Extract the (X, Y) coordinate from the center of the cell holding the provided text.  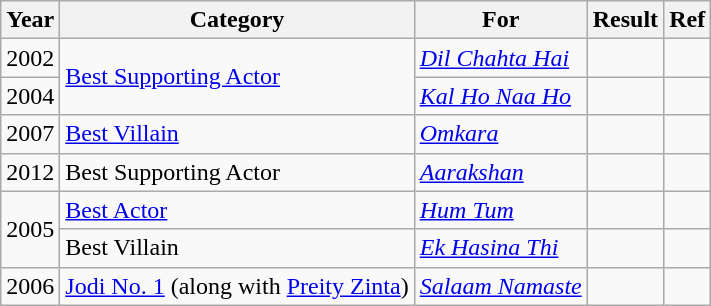
Best Actor (237, 210)
2005 (30, 229)
Year (30, 20)
For (500, 20)
Jodi No. 1 (along with Preity Zinta) (237, 286)
2007 (30, 134)
Omkara (500, 134)
Result (625, 20)
Category (237, 20)
2004 (30, 96)
Dil Chahta Hai (500, 58)
Salaam Namaste (500, 286)
Ref (688, 20)
Aarakshan (500, 172)
Hum Tum (500, 210)
2002 (30, 58)
Ek Hasina Thi (500, 248)
Kal Ho Naa Ho (500, 96)
2012 (30, 172)
2006 (30, 286)
